Capture the cell that displays the provided text and extract its [X, Y] central coordinate. 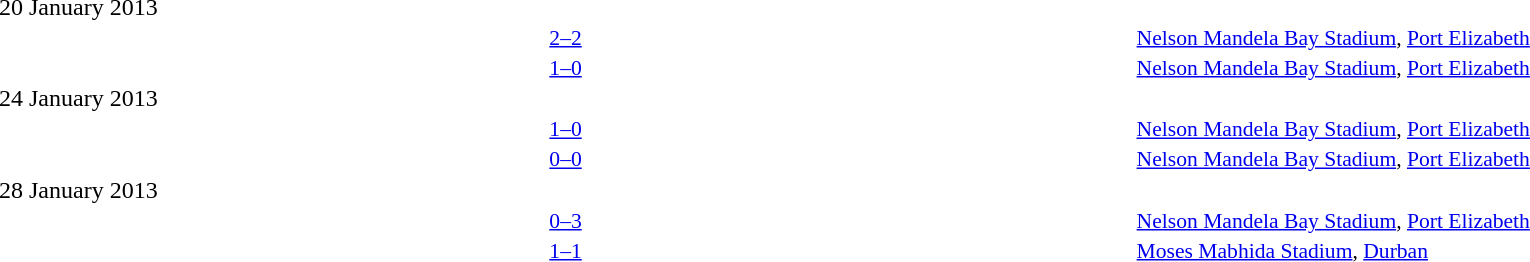
0–0 [566, 159]
0–3 [566, 220]
2–2 [566, 38]
